Scan for the cell matching the given text and deliver its [X, Y] coordinate at center. 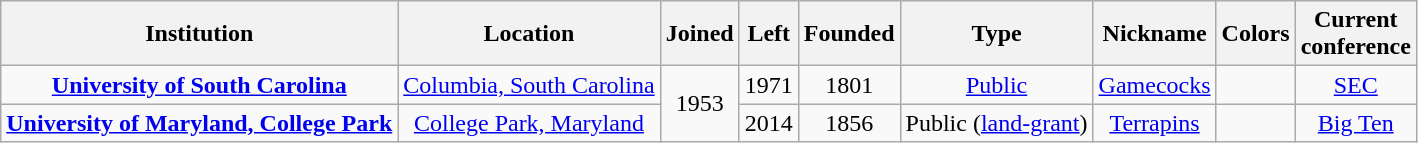
Currentconference [1356, 34]
1856 [849, 123]
Terrapins [1154, 123]
University of Maryland, College Park [200, 123]
University of South Carolina [200, 85]
Joined [700, 34]
Columbia, South Carolina [529, 85]
2014 [768, 123]
Big Ten [1356, 123]
SEC [1356, 85]
1801 [849, 85]
Colors [1256, 34]
Nickname [1154, 34]
Public (land-grant) [996, 123]
Type [996, 34]
College Park, Maryland [529, 123]
Gamecocks [1154, 85]
Public [996, 85]
Location [529, 34]
1971 [768, 85]
1953 [700, 104]
Founded [849, 34]
Left [768, 34]
Institution [200, 34]
